Scan for the cell matching the given text and deliver its (x, y) coordinate at center. 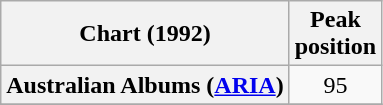
95 (335, 85)
Chart (1992) (145, 34)
Peakposition (335, 34)
Australian Albums (ARIA) (145, 85)
